Detect which cell encompasses the target text, then output its (X, Y) center coordinate. 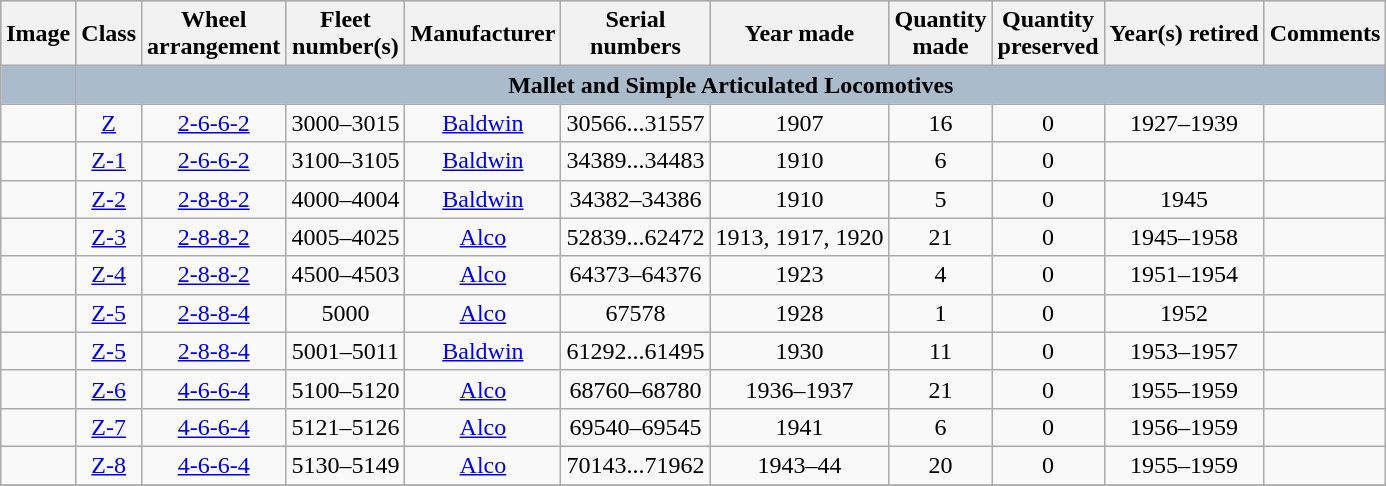
Z-1 (109, 161)
68760–68780 (636, 389)
3000–3015 (346, 123)
1941 (800, 427)
1956–1959 (1184, 427)
4 (940, 275)
30566...31557 (636, 123)
Fleetnumber(s) (346, 34)
11 (940, 351)
1927–1939 (1184, 123)
Quantitymade (940, 34)
5121–5126 (346, 427)
1953–1957 (1184, 351)
Serialnumbers (636, 34)
Image (38, 34)
4005–4025 (346, 237)
1945 (1184, 199)
1945–1958 (1184, 237)
70143...71962 (636, 465)
1943–44 (800, 465)
34382–34386 (636, 199)
Z-7 (109, 427)
Z (109, 123)
5001–5011 (346, 351)
1923 (800, 275)
4500–4503 (346, 275)
20 (940, 465)
1907 (800, 123)
Z-8 (109, 465)
1913, 1917, 1920 (800, 237)
4000–4004 (346, 199)
Z-4 (109, 275)
1 (940, 313)
1928 (800, 313)
1936–1937 (800, 389)
Comments (1325, 34)
64373–64376 (636, 275)
1951–1954 (1184, 275)
69540–69545 (636, 427)
Wheelarrangement (214, 34)
1930 (800, 351)
34389...34483 (636, 161)
5100–5120 (346, 389)
Z-6 (109, 389)
61292...61495 (636, 351)
Quantitypreserved (1048, 34)
3100–3105 (346, 161)
5 (940, 199)
Manufacturer (483, 34)
67578 (636, 313)
Mallet and Simple Articulated Locomotives (731, 85)
1952 (1184, 313)
5000 (346, 313)
Class (109, 34)
Z-3 (109, 237)
Z-2 (109, 199)
Year made (800, 34)
5130–5149 (346, 465)
Year(s) retired (1184, 34)
52839...62472 (636, 237)
16 (940, 123)
